Search for the cell housing the specified text and yield its [x, y] center coordinate. 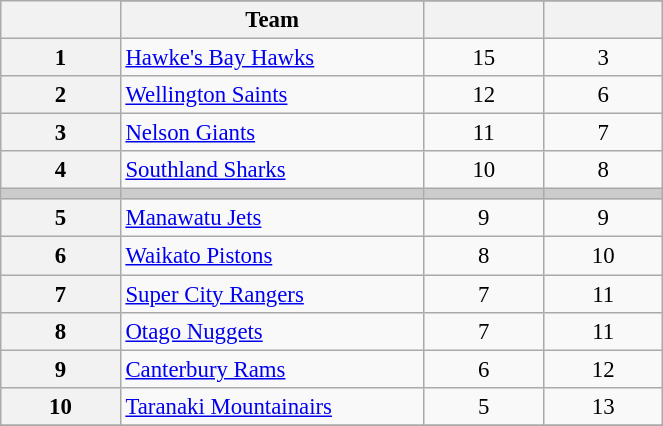
Nelson Giants [272, 133]
Hawke's Bay Hawks [272, 58]
Waikato Pistons [272, 256]
4 [60, 170]
Otago Nuggets [272, 331]
2 [60, 95]
15 [484, 58]
Manawatu Jets [272, 219]
Wellington Saints [272, 95]
Canterbury Rams [272, 369]
Team [272, 20]
Southland Sharks [272, 170]
Super City Rangers [272, 294]
13 [602, 406]
1 [60, 58]
Taranaki Mountainairs [272, 406]
